Find where the given text appears and provide that cell's center as [x, y] coordinate. 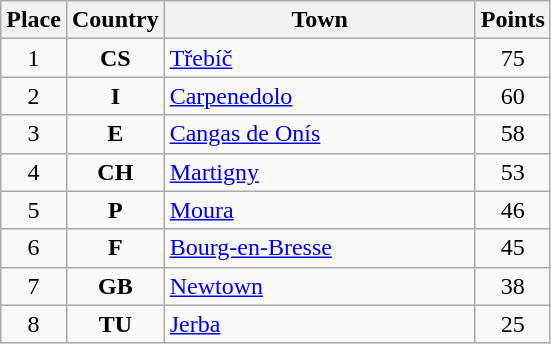
Třebíč [320, 58]
25 [512, 324]
58 [512, 134]
2 [34, 96]
Martigny [320, 172]
I [115, 96]
GB [115, 286]
Country [115, 20]
Points [512, 20]
7 [34, 286]
Bourg-en-Bresse [320, 248]
60 [512, 96]
Cangas de Onís [320, 134]
3 [34, 134]
TU [115, 324]
Place [34, 20]
Town [320, 20]
Newtown [320, 286]
1 [34, 58]
Moura [320, 210]
46 [512, 210]
CS [115, 58]
P [115, 210]
5 [34, 210]
F [115, 248]
6 [34, 248]
45 [512, 248]
8 [34, 324]
E [115, 134]
38 [512, 286]
Carpenedolo [320, 96]
75 [512, 58]
Jerba [320, 324]
CH [115, 172]
4 [34, 172]
53 [512, 172]
